Return [X, Y] of the center of cell containing provided text 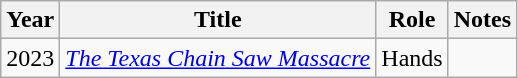
Title [218, 20]
Year [30, 20]
2023 [30, 58]
Notes [482, 20]
Role [412, 20]
Hands [412, 58]
The Texas Chain Saw Massacre [218, 58]
